For the text-containing cell, return its midpoint in (x, y) coordinate format. 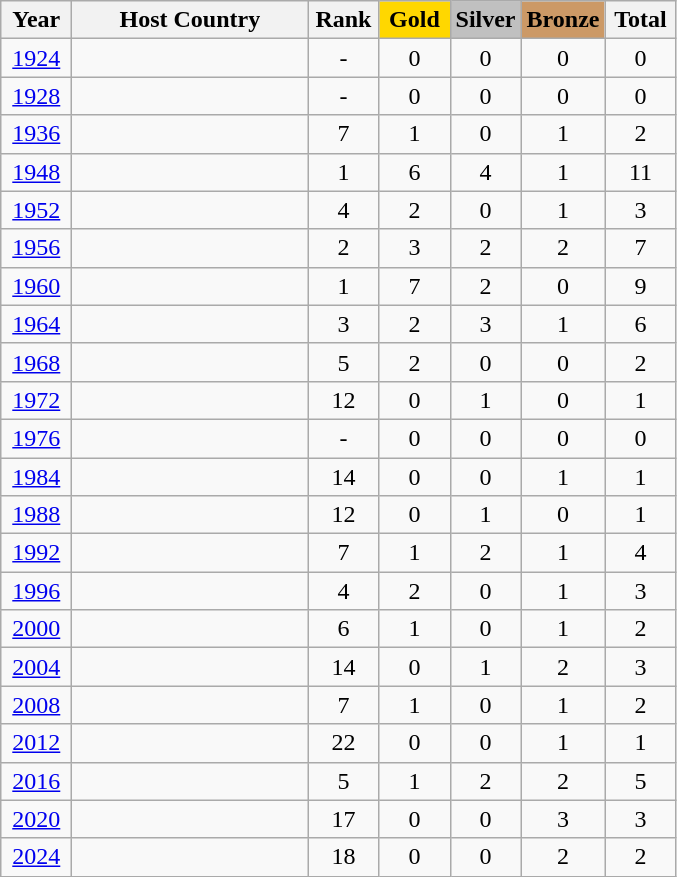
1956 (36, 248)
Bronze (563, 20)
1968 (36, 362)
2020 (36, 819)
1984 (36, 477)
1936 (36, 134)
1924 (36, 58)
Rank (344, 20)
22 (344, 743)
1992 (36, 553)
1996 (36, 591)
1960 (36, 286)
Silver (486, 20)
1948 (36, 172)
2012 (36, 743)
2016 (36, 781)
Year (36, 20)
2000 (36, 629)
2024 (36, 857)
17 (344, 819)
1964 (36, 324)
Gold (414, 20)
2008 (36, 705)
1988 (36, 515)
9 (640, 286)
Host Country (190, 20)
1976 (36, 438)
1952 (36, 210)
1972 (36, 400)
Total (640, 20)
11 (640, 172)
2004 (36, 667)
18 (344, 857)
1928 (36, 96)
